Identify which cell holds the provided text, then report its (X, Y) central coordinate. 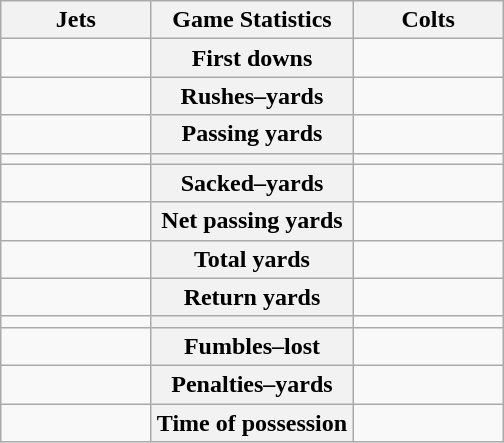
Passing yards (252, 134)
Jets (76, 20)
Fumbles–lost (252, 346)
Time of possession (252, 423)
Net passing yards (252, 221)
Return yards (252, 297)
Total yards (252, 259)
Rushes–yards (252, 96)
Colts (428, 20)
Penalties–yards (252, 384)
Game Statistics (252, 20)
First downs (252, 58)
Sacked–yards (252, 183)
